Find where the given text appears and provide that cell's center as [X, Y] coordinate. 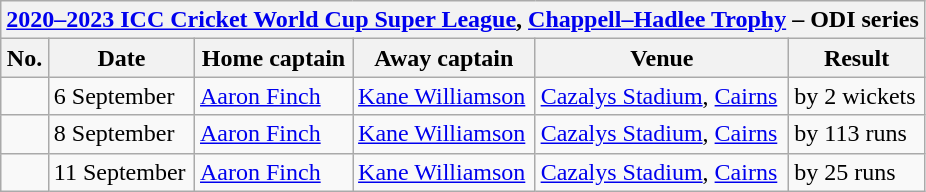
Result [857, 58]
2020–2023 ICC Cricket World Cup Super League, Chappell–Hadlee Trophy – ODI series [463, 20]
11 September [121, 172]
by 2 wickets [857, 96]
Away captain [444, 58]
6 September [121, 96]
by 25 runs [857, 172]
Date [121, 58]
by 113 runs [857, 134]
No. [25, 58]
Home captain [273, 58]
Venue [662, 58]
8 September [121, 134]
